Identify which cell holds the provided text, then report its (x, y) central coordinate. 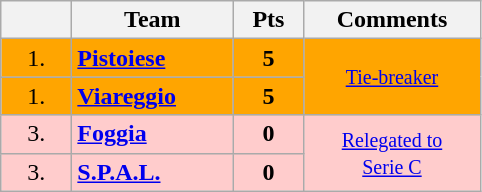
Pistoiese (152, 58)
Pts (268, 20)
Viareggio (152, 96)
Comments (392, 20)
S.P.A.L. (152, 172)
Foggia (152, 134)
Tie-breaker (392, 77)
Relegated toSerie C (392, 153)
Team (152, 20)
